Identify which cell holds the provided text, then report its [X, Y] central coordinate. 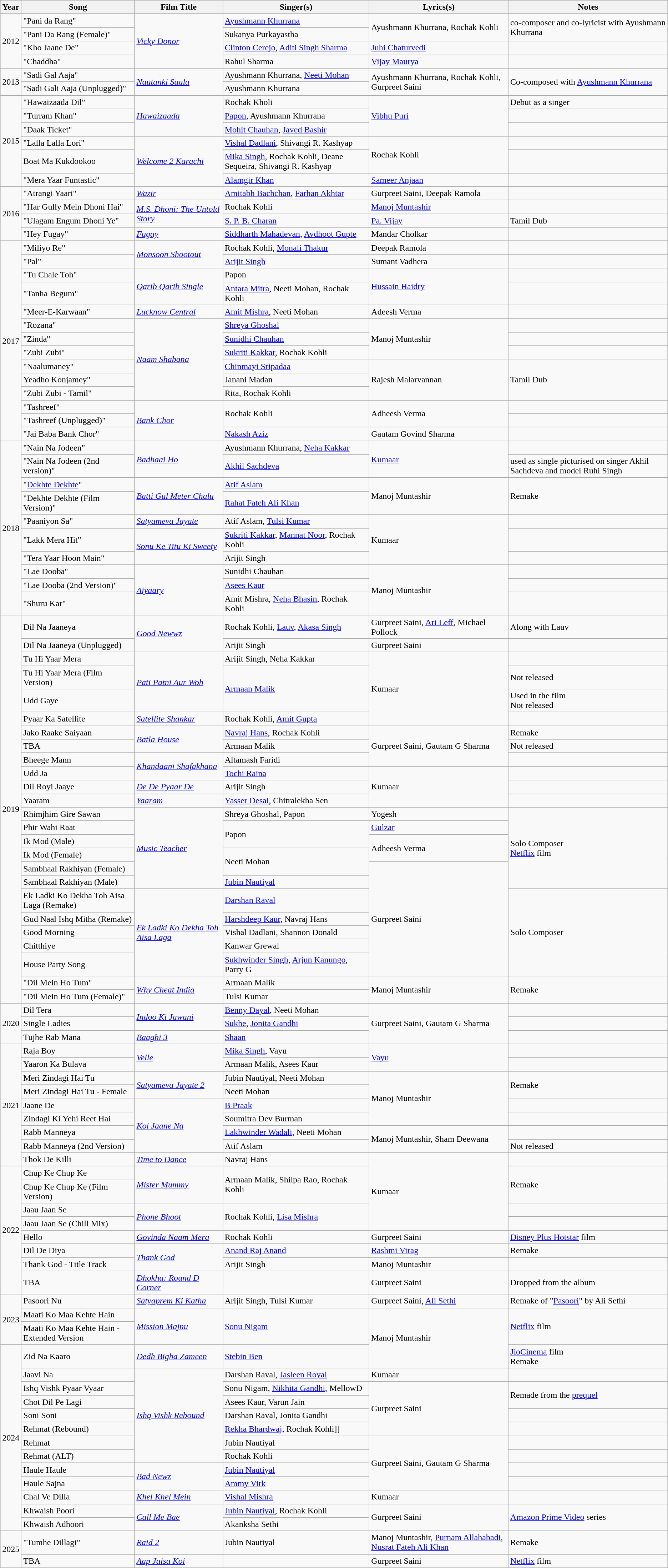
Dil De Diya [78, 1251]
Udd Ja [78, 773]
Solo Composer [588, 932]
Ayushmann Khurrana, Rochak Kohli, Gurpreet Saini [439, 82]
Armaan Malik, Asees Kaur [296, 1064]
Arijit Singh, Neha Kakkar [296, 659]
Shreya Ghoshal, Papon [296, 814]
"Rozana" [78, 325]
Aiyaary [178, 590]
Jaau Jaan Se [78, 1210]
"Zinda" [78, 339]
Remake of "Pasoori" by Ali Sethi [588, 1301]
"Atrangi Yaari" [78, 194]
Satyameva Jayate [178, 521]
Gurpreet Saini, Ari Leff, Michael Pollock [439, 627]
Rehmat [78, 1443]
Rochak Kohli, Amit Gupta [296, 719]
Dil Na Jaaneya [78, 627]
2025 [11, 1549]
Harshdeep Kaur, Navraj Hans [296, 919]
Badhaai Ho [178, 459]
Chup Ke Chup Ke (Film Version) [78, 1192]
Tulsi Kumar [296, 996]
Nakash Aziz [296, 434]
"Meer-E-Karwaan" [78, 312]
Meri Zindagi Hai Tu - Female [78, 1091]
Atif Aslam, Tulsi Kumar [296, 521]
Haule Haule [78, 1470]
B Praak [296, 1105]
Good Newwz [178, 633]
"Paaniyon Sa" [78, 521]
Notes [588, 7]
Music Teacher [178, 848]
Navraj Hans, Rochak Kohli [296, 733]
Manoj Muntashir, Sham Deewana [439, 1139]
Rabb Manneya [78, 1132]
Vicky Donor [178, 41]
"Turram Khan" [78, 116]
Remade from the prequel [588, 1395]
Satyameva Jayate 2 [178, 1085]
Chal Ve Dilla [78, 1497]
Vijay Maurya [439, 61]
Dil Royi Jaaye [78, 787]
Siddharth Mahadevan, Avdhoot Gupte [296, 234]
"Pal" [78, 261]
Chup Ke Chup Ke [78, 1173]
Maati Ko Maa Kehte Hain - Extended Version [78, 1333]
"Lae Dooba" [78, 572]
Gurpreet Saini, Deepak Ramola [439, 194]
Ammy Virk [296, 1483]
Film Title [178, 7]
Wazir [178, 194]
Satyaprem Ki Katha [178, 1301]
Tujhe Rab Mana [78, 1037]
Meri Zindagi Hai Tu [78, 1078]
Time to Dance [178, 1160]
Used in the filmNot released [588, 700]
Rashmi Virag [439, 1251]
De De Pyaar De [178, 787]
Altamash Faridi [296, 760]
Kanwar Grewal [296, 946]
Amitabh Bachchan, Farhan Akhtar [296, 194]
Debut as a singer [588, 102]
Ayushmann Khurrana, Rochak Kohli [439, 27]
Dropped from the album [588, 1282]
Batla House [178, 739]
2013 [11, 82]
Lyrics(s) [439, 7]
House Party Song [78, 965]
"Dekhte Dekhte" [78, 484]
Call Me Bae [178, 1517]
Jubin Nautiyal, Neeti Mohan [296, 1078]
"Sadi Gal Aaja" [78, 75]
"Sadi Gali Aaja (Unplugged)" [78, 89]
Mission Majnu [178, 1326]
2017 [11, 341]
Tu Hi Yaar Mera [78, 659]
Mister Mummy [178, 1185]
Yaaron Ka Bulava [78, 1064]
Bank Chor [178, 420]
Armaan Malik, Shilpa Rao, Rochak Kohli [296, 1185]
"Zubi Zubi - Tamil" [78, 393]
Sambhaal Rakhiyan (Male) [78, 882]
"Pani Da Rang (Female)" [78, 34]
2019 [11, 809]
Haule Sajna [78, 1483]
Jaavi Na [78, 1374]
Sonu Nigam, Nikhita Gandhi, MellowD [296, 1388]
M.S. Dhoni: The Untold Story [178, 214]
Ik Mod (Female) [78, 855]
Koi Jaane Na [178, 1125]
"Kho Jaane De" [78, 48]
Khwaish Poori [78, 1511]
Lakhwinder Wadali, Neeti Mohan [296, 1132]
Hawaizaada [178, 116]
Ishq Vishk Pyaar Vyaar [78, 1388]
Vishal Dadlani, Shivangi R. Kashyap [296, 143]
Juhi Chaturvedi [439, 48]
Clinton Cerejo, Aditi Singh Sharma [296, 48]
Akanksha Sethi [296, 1524]
Adeesh Verma [439, 312]
Yeadho Konjamey" [78, 380]
Along with Lauv [588, 627]
Hussain Haidry [439, 286]
Amit Mishra, Neha Bhasin, Rochak Kohli [296, 603]
"Tanha Begum" [78, 293]
2018 [11, 528]
Gurpreet Saini, Ali Sethi [439, 1301]
Yasser Desai, Chitralekha Sen [296, 800]
"Naalumaney" [78, 366]
Bheege Mann [78, 760]
Welcome 2 Karachi [178, 161]
Chot Dil Pe Lagi [78, 1402]
Raja Boy [78, 1051]
Gulzar [439, 828]
2023 [11, 1320]
Ek Ladki Ko Dekha Toh Aisa Laga (Remake) [78, 900]
Shreya Ghoshal [296, 325]
"Har Gully Mein Dhoni Hai" [78, 207]
used as single picturised on singer Akhil Sachdeva and model Ruhi Singh [588, 466]
"Lalla Lalla Lori" [78, 143]
Soni Soni [78, 1416]
Rita, Rochak Kohli [296, 393]
Sameer Anjaan [439, 180]
Papon, Ayushmann Khurrana [296, 116]
Rehmat (Rebound) [78, 1429]
Dil Tera [78, 1010]
Raid 2 [178, 1542]
Gautam Govind Sharma [439, 434]
Amit Mishra, Neeti Mohan [296, 312]
Janani Madan [296, 380]
2016 [11, 214]
"Dil Mein Ho Tum" [78, 983]
"Hey Fugay" [78, 234]
Batti Gul Meter Chalu [178, 496]
Sukriti Kakkar, Mannat Noor, Rochak Kohli [296, 540]
Song [78, 7]
Singer(s) [296, 7]
Alamgir Khan [296, 180]
Asees Kaur, Varun Jain [296, 1402]
Naam Shabana [178, 359]
Sonu Ke Titu Ki Sweety [178, 546]
Rochak Kohli, Lisa Mishra [296, 1217]
Tu Hi Yaar Mera (Film Version) [78, 677]
Ayushmann Khurrana, Neha Kakkar [296, 448]
Deepak Ramola [439, 248]
Rahul Sharma [296, 61]
"Lae Dooba (2nd Version)" [78, 585]
Rahat Fateh Ali Khan [296, 503]
Rehmat (ALT) [78, 1456]
Solo ComposerNetflix film [588, 848]
Mohit Chauhan, Javed Bashir [296, 129]
Gud Naal Ishq Mitha (Remake) [78, 919]
Darshan Raval, Jonita Gandhi [296, 1416]
Mika Singh, Rochak Kohli, Deane Sequeira, Shivangi R. Kashyap [296, 161]
Vayu [439, 1057]
Darshan Raval, Jasleen Royal [296, 1374]
Aap Jaisa Koi [178, 1561]
"Ulagam Engum Dhoni Ye" [78, 221]
"Jai Baba Bank Chor" [78, 434]
Sukhwinder Singh, Arjun Kanungo, Parry G [296, 965]
2012 [11, 41]
Co-composed with Ayushmann Khurrana [588, 82]
Dedh Bigha Zameen [178, 1356]
Mandar Cholkar [439, 234]
Anand Raj Anand [296, 1251]
2024 [11, 1438]
Pa. Vijay [439, 221]
Navraj Hans [296, 1160]
Maati Ko Maa Kehte Hain [78, 1315]
Arijit Singh, Tulsi Kumar [296, 1301]
Mika Singh, Vayu [296, 1051]
Khel Khel Mein [178, 1497]
Phir Wahi Raat [78, 828]
S. P. B. Charan [296, 221]
Yogesh [439, 814]
co-composer and co-lyricist with Ayushmann Khurrana [588, 27]
Soumitra Dev Burman [296, 1119]
Ishq Vishk Rebound [178, 1415]
Thank God - Title Track [78, 1264]
Amazon Prime Video series [588, 1517]
Sumant Vadhera [439, 261]
Pyaar Ka Satellite [78, 719]
Vishal Mishra [296, 1497]
"Lakk Mera Hit" [78, 540]
"Tashreef (Unplugged)" [78, 421]
Rochak Kholi [296, 102]
Rekha Bhardwaj, Rochak Kohli]] [296, 1429]
"Chaddha" [78, 61]
Dhokha: Round D Corner [178, 1282]
Vibhu Puri [439, 116]
Rhimjhim Gire Sawan [78, 814]
Satellite Shankar [178, 719]
Sukhe, Jonita Gandhi [296, 1024]
Year [11, 7]
"Tu Chale Toh" [78, 275]
Phone Bhoot [178, 1217]
Darshan Raval [296, 900]
2021 [11, 1105]
Ek Ladki Ko Dekha Toh Aisa Laga [178, 932]
"Mera Yaar Funtastic" [78, 180]
Ayushmann Khurrana, Neeti Mohan [296, 75]
Rochak Kohli, Monali Thakur [296, 248]
Good Morning [78, 933]
Disney Plus Hotstar film [588, 1237]
Asees Kaur [296, 585]
"Tashreef" [78, 407]
Thok De Killi [78, 1160]
Chinmayi Sripadaa [296, 366]
Baaghi 3 [178, 1037]
Tochi Raina [296, 773]
"Dil Mein Ho Tum (Female)" [78, 996]
Thank God [178, 1257]
Khwaish Adhoori [78, 1524]
Stebin Ben [296, 1356]
Velle [178, 1057]
Hello [78, 1237]
Fugay [178, 234]
Akhil Sachdeva [296, 466]
"Shuru Kar" [78, 603]
Why Cheat India [178, 990]
Jako Raake Saiyaan [78, 733]
Lucknow Central [178, 312]
"Nain Na Jodeen (2nd version)" [78, 466]
Shaan [296, 1037]
"Hawaizaada Dil" [78, 102]
"Nain Na Jodeen" [78, 448]
Rajesh Malarvannan [439, 380]
Pati Patni Aur Woh [178, 682]
Khandaani Shafakhana [178, 767]
Dil Na Jaaneya (Unplugged) [78, 645]
"Dekhte Dekhte (Film Version)" [78, 503]
Antara Mitra, Neeti Mohan, Rochak Kohli [296, 293]
Rabb Manneya (2nd Version) [78, 1146]
Zindagi Ki Yehi Reet Hai [78, 1119]
Single Ladies [78, 1024]
Jubin Nautiyal, Rochak Kohli [296, 1511]
"Miliyo Re" [78, 248]
Nautanki Saala [178, 82]
Indoo Ki Jawani [178, 1017]
Ik Mod (Male) [78, 841]
Pasoori Nu [78, 1301]
Zid Na Kaaro [78, 1356]
"Daak Ticket" [78, 129]
"Tera Yaar Hoon Main" [78, 558]
"Tumhe Dillagi" [78, 1542]
Boat Ma Kukdookoo [78, 161]
Sukanya Purkayastha [296, 34]
Jaane De [78, 1105]
Vishal Dadlani, Shannon Donald [296, 933]
Chitthiye [78, 946]
Jaau Jaan Se (Chill Mix) [78, 1223]
Sukriti Kakkar, Rochak Kohli [296, 352]
Qarib Qarib Single [178, 286]
JioCinema filmRemake [588, 1356]
2022 [11, 1230]
Monsoon Shootout [178, 255]
Rochak Kohli, Lauv, Akasa Singh [296, 627]
2020 [11, 1024]
Udd Gaye [78, 700]
Bad Newz [178, 1477]
2015 [11, 141]
Govinda Naam Mera [178, 1237]
Manoj Muntashir, Purnam Allahabadi, Nusrat Fateh Ali Khan [439, 1542]
Sambhaal Rakhiyan (Female) [78, 868]
Benny Dayal, Neeti Mohan [296, 1010]
"Zubi Zubi" [78, 352]
"Pani da Rang" [78, 21]
Sonu Nigam [296, 1326]
